Identify which cell holds the provided text, then report its [x, y] central coordinate. 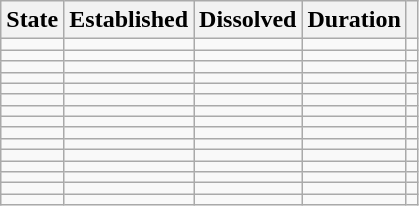
Established [129, 20]
Duration [354, 20]
State [32, 20]
Dissolved [248, 20]
